Detect which cell encompasses the target text, then output its (X, Y) center coordinate. 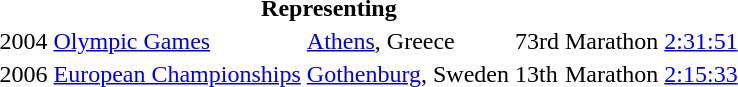
73rd (538, 41)
Marathon (612, 41)
Olympic Games (177, 41)
Athens, Greece (408, 41)
